Output the (x, y) coordinate of the center of the cell containing the given text.  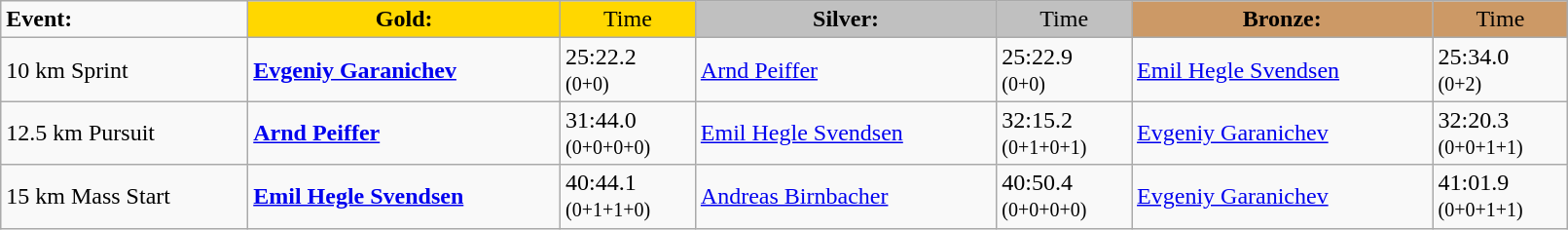
25:22.2(0+0) (629, 70)
15 km Mass Start (125, 197)
25:22.9(0+0) (1065, 70)
Gold: (405, 19)
32:15.2(0+1+0+1) (1065, 133)
40:50.4(0+0+0+0) (1065, 197)
Event: (125, 19)
41:01.9(0+0+1+1) (1501, 197)
Andreas Birnbacher (845, 197)
10 km Sprint (125, 70)
Bronze: (1283, 19)
25:34.0(0+2) (1501, 70)
40:44.1(0+1+1+0) (629, 197)
31:44.0(0+0+0+0) (629, 133)
32:20.3(0+0+1+1) (1501, 133)
Silver: (845, 19)
12.5 km Pursuit (125, 133)
